Determine the (x, y) coordinate at the center of the cell enclosing the given text.  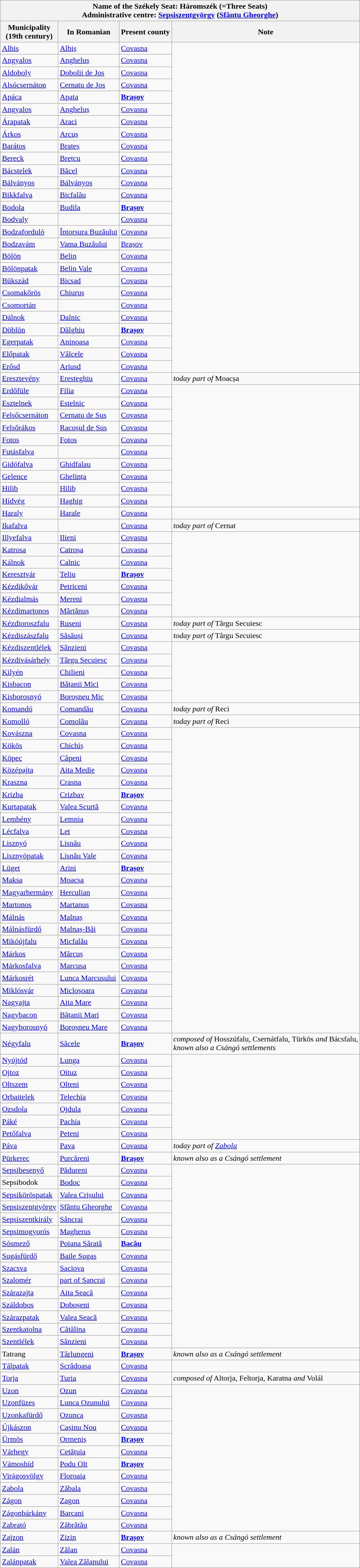
Zalánpatak (29, 1562)
Uzon (29, 1391)
Zabola (29, 1488)
Pădureni (89, 1170)
Újkászon (29, 1427)
Sâncrai (89, 1219)
Zágon (29, 1500)
Cernatu de Sus (89, 415)
Name of the Székely Seat: Háromszék (=Three Seats) Administrative centre: Sepsiszentgyörgy (Sfântu Gheorghe) (180, 11)
Apáca (29, 97)
Araci (89, 122)
Uzonkafürdő (29, 1415)
Maksa (29, 880)
Belin (89, 256)
Torja (29, 1378)
Bereck (29, 158)
Orbaitelek (29, 1097)
Nagybacon (29, 1015)
Tărlungeni (89, 1354)
Bodvaly (29, 220)
Komandó (29, 709)
Herculian (89, 892)
Erdőfüle (29, 391)
Márkosrét (29, 978)
Bicsad (89, 281)
today part of Zabola (266, 1146)
Aita Seacă (89, 1293)
Mărcuș (89, 954)
Középajta (29, 770)
Arini (89, 868)
Chiuruș (89, 293)
Ojtoz (29, 1072)
Zăbala (89, 1488)
Albiș (89, 48)
Vâlcele (89, 354)
Erősd (29, 366)
Telechia (89, 1097)
Bățanii Mici (89, 684)
Dalnic (89, 317)
Bacău (145, 1244)
Baile Sugas (89, 1256)
Valea Seacă (89, 1317)
Oituz (89, 1072)
Zăbrătău (89, 1525)
composed of Hosszúfalu, Csernátfalu, Türkös and Bácsfalu, known also a Csángó settlements (266, 1043)
Cașinu Nou (89, 1427)
Micloșoara (89, 990)
Lüget (29, 868)
Zabrató (29, 1525)
Szentlélek (29, 1341)
Kézdialmás (29, 599)
Valea Crișului (89, 1195)
Filia (89, 391)
Várhegy (29, 1452)
Felsőrákos (29, 428)
Keresztvár (29, 574)
Kovászna (29, 733)
Bodola (29, 207)
Barcani (89, 1513)
Alsócsernáton (29, 85)
Săsăuși (89, 635)
Marcusa (89, 966)
Málnás (29, 917)
Bácstelek (29, 171)
Budila (89, 207)
Lunca Ozunului (89, 1403)
Lisznyó (29, 843)
Kilyén (29, 672)
Harale (89, 513)
Lisnău (89, 843)
Krizba (29, 795)
Kézdikővár (29, 587)
Kurtapatak (29, 807)
Albis (29, 48)
Saciova (89, 1268)
Catroșa (89, 550)
Virágosvölgy (29, 1476)
Micfalău (89, 941)
Chichiș (89, 745)
Ghelința (89, 476)
Bodzavám (29, 244)
Racoșul de Sus (89, 428)
Köpec (29, 758)
Páva (29, 1146)
Căpeni (89, 758)
Pava (89, 1146)
composed of Altorja, Feltorja, Karatna and Volál (266, 1378)
Négyfalu (29, 1043)
Páké (29, 1121)
Târgu Secuiesc (89, 660)
Podu Olt (89, 1464)
Szalomér (29, 1280)
Bölön (29, 256)
Futásfalva (29, 452)
Cernatu de Jos (89, 85)
Aita Medie (89, 770)
Szentkatolna (29, 1329)
Brețcu (89, 158)
Valea Zălanului (89, 1562)
Lunca Marcusului (89, 978)
Zalán (29, 1550)
Pachia (89, 1121)
Nagyajta (29, 1003)
Let (89, 831)
Municipality (19th century) (29, 32)
Sepsiköröspatak (29, 1195)
Márkos (29, 954)
Sepsibodok (29, 1183)
Nagyborosnyó (29, 1027)
Zizin (89, 1537)
Olteni (89, 1085)
Bodoc (89, 1183)
Illyefalva (29, 537)
Lisznyópatak (29, 856)
Ruseni (89, 623)
Bölönpatak (29, 268)
Felsőcsernáton (29, 415)
Sugásfürdő (29, 1256)
Petőfalva (29, 1133)
Kézdivásárhely (29, 660)
Ozun (89, 1391)
Mikóújfalu (29, 941)
Ghidfalau (89, 464)
Kézdiszentlélek (29, 648)
Málnásfürdő (29, 929)
part of Sancrai (89, 1280)
Hídvég (29, 501)
Purcăreni (89, 1158)
Haraly (29, 513)
Kraszna (29, 782)
Barátos (29, 146)
Komolló (29, 721)
Árkos (29, 134)
Calnic (89, 562)
Zălan (89, 1550)
Gelence (29, 476)
Martanus (89, 905)
Tálpatak (29, 1366)
Oltszem (29, 1085)
Comolău (89, 721)
Zagon (89, 1500)
Apata (89, 97)
Kézdimartonos (29, 611)
Pürkerec (29, 1158)
Chilieni (89, 672)
Szacsva (29, 1268)
Bodzaforduló (29, 232)
Turia (89, 1378)
Malnaș-Băi (89, 929)
Brateș (89, 146)
Tatrang (29, 1354)
Lisnău Vale (89, 856)
Ilieni (89, 537)
Întorsura Buzăului (89, 232)
Ariusd (89, 366)
Esztelnek (29, 403)
Sósmező (29, 1244)
Ojdula (89, 1109)
Kökös (29, 745)
Present county (145, 32)
Crizbav (89, 795)
Lemhény (29, 819)
Comandău (89, 709)
Gidófalva (29, 464)
Kézdiszászfalu (29, 635)
today part of Moacșa (266, 379)
Aita Mare (89, 1003)
Arcuș (89, 134)
Aninoasa (89, 342)
Ikafalva (29, 525)
Dálnok (29, 317)
Ormeniș (89, 1439)
Săcele (89, 1043)
Csomakőrös (29, 293)
Magherus (89, 1231)
Cătălina (89, 1329)
Martonos (29, 905)
Ozsdola (29, 1109)
Kézdioroszfalu (29, 623)
Poiana Sărată (89, 1244)
Sfântu Gheorghe (89, 1207)
Crasna (89, 782)
Kálnok (29, 562)
Bikkfalva (29, 195)
Dălghiu (89, 329)
Szárazpatak (29, 1317)
Miklósvár (29, 990)
Dobolii de Jos (89, 73)
Kisborosnyó (29, 697)
Estelnic (89, 403)
Mereni (89, 599)
Lemnia (89, 819)
Magyarhermány (29, 892)
Száldobos (29, 1305)
Moacșa (89, 880)
Note (266, 32)
Sepsiszentkirály (29, 1219)
Băcel (89, 171)
Mărtănuș (89, 611)
Belin Vale (89, 268)
Boroșneu Mic (89, 697)
Sepsiszentgyörgy (29, 1207)
Sepsibesenyő (29, 1170)
Döblön (29, 329)
Sepsimogyorós (29, 1231)
Teliu (89, 574)
Bükszád (29, 281)
Szárazajta (29, 1293)
Kisbacon (29, 684)
Lunga (89, 1060)
Lécfalva (29, 831)
Zajzon (29, 1537)
Ürmös (29, 1439)
Bicfalău (89, 195)
Árapatak (29, 122)
Cetățuia (89, 1452)
Petriceni (89, 587)
Vámoshíd (29, 1464)
Bățanii Mari (89, 1015)
Egerpatak (29, 342)
Aldoboly (29, 73)
today part of Cernat (266, 525)
Malnaș (89, 917)
Zágonbárkány (29, 1513)
Haghig (89, 501)
Uzonfüzes (29, 1403)
Nyújtód (29, 1060)
Előpatak (29, 354)
Eresztevény (29, 379)
Eresteghiu (89, 379)
Márkosfalva (29, 966)
Scrădoasa (89, 1366)
Katrosa (29, 550)
Doboșeni (89, 1305)
Peteni (89, 1133)
In Romanian (89, 32)
Boroșneu Mare (89, 1027)
Valea Scurtă (89, 807)
Ozunca (89, 1415)
Floroaia (89, 1476)
Vama Buzăului (89, 244)
Csomortán (29, 305)
